Extract the (X, Y) coordinate from the center of the cell holding the provided text.  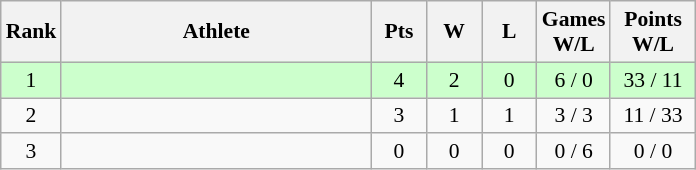
6 / 0 (574, 80)
L (510, 32)
4 (398, 80)
0 / 0 (652, 152)
33 / 11 (652, 80)
0 / 6 (574, 152)
Rank (32, 32)
Athlete (216, 32)
3 / 3 (574, 116)
W (454, 32)
PointsW/L (652, 32)
GamesW/L (574, 32)
Pts (398, 32)
11 / 33 (652, 116)
